For the text-containing cell, return its midpoint in (x, y) coordinate format. 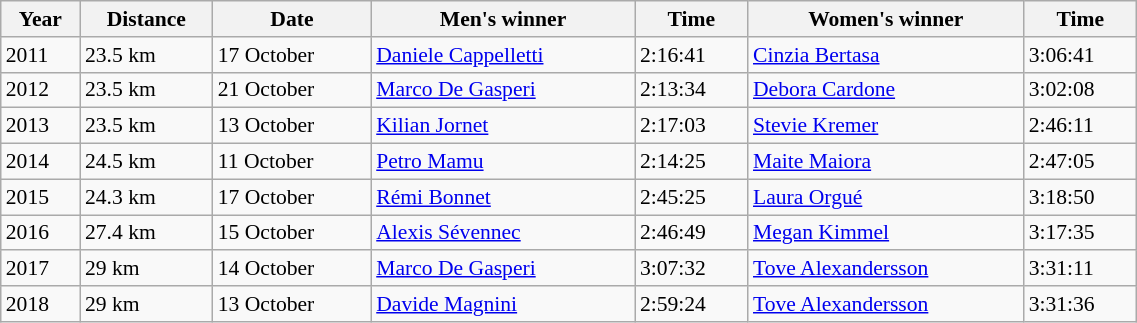
2:46:11 (1080, 126)
2:14:25 (692, 162)
2011 (40, 55)
2:46:49 (692, 233)
3:02:08 (1080, 90)
27.4 km (146, 233)
Distance (146, 19)
24.5 km (146, 162)
3:07:32 (692, 269)
2015 (40, 197)
3:31:11 (1080, 269)
Year (40, 19)
2:59:24 (692, 304)
3:17:35 (1080, 233)
Alexis Sévennec (503, 233)
2:45:25 (692, 197)
Cinzia Bertasa (886, 55)
14 October (292, 269)
Date (292, 19)
Daniele Cappelletti (503, 55)
Maite Maiora (886, 162)
Rémi Bonnet (503, 197)
3:18:50 (1080, 197)
Petro Mamu (503, 162)
Stevie Kremer (886, 126)
2:17:03 (692, 126)
2:16:41 (692, 55)
2013 (40, 126)
15 October (292, 233)
2014 (40, 162)
2017 (40, 269)
Megan Kimmel (886, 233)
11 October (292, 162)
24.3 km (146, 197)
2:13:34 (692, 90)
Debora Cardone (886, 90)
2:47:05 (1080, 162)
2018 (40, 304)
Women's winner (886, 19)
Kilian Jornet (503, 126)
Davide Magnini (503, 304)
2012 (40, 90)
2016 (40, 233)
21 October (292, 90)
Men's winner (503, 19)
Laura Orgué (886, 197)
3:31:36 (1080, 304)
3:06:41 (1080, 55)
